Search for the cell housing the specified text and yield its (x, y) center coordinate. 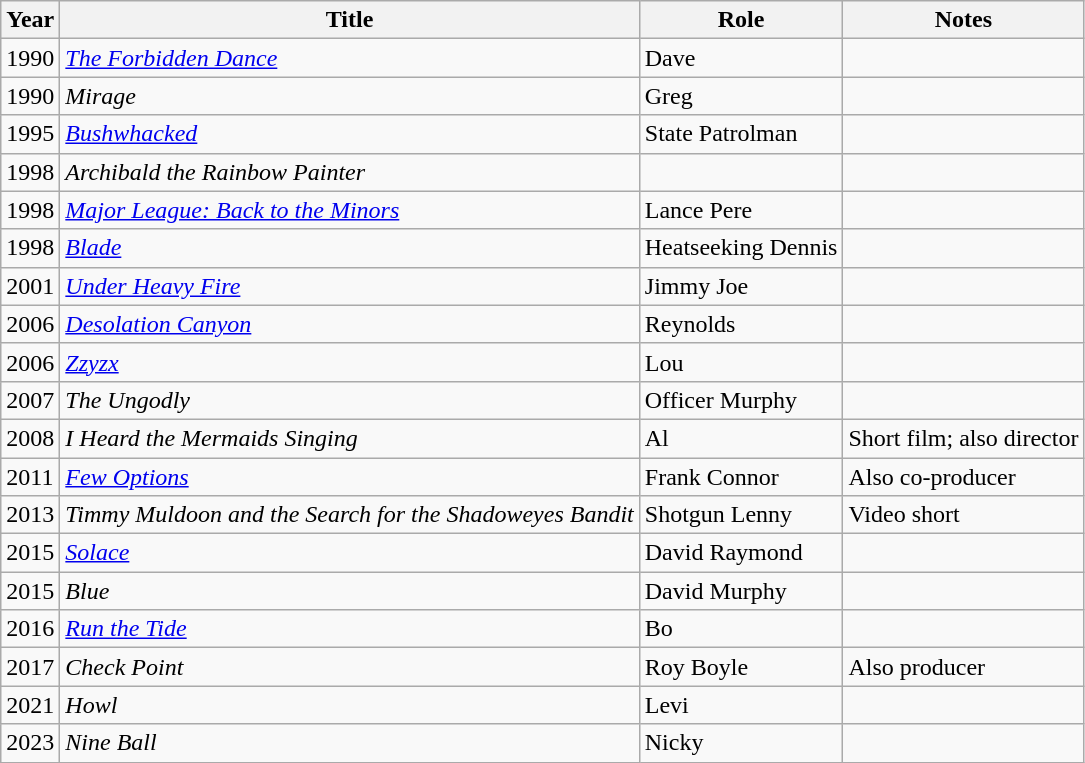
Check Point (350, 667)
Reynolds (741, 324)
Year (30, 20)
Short film; also director (964, 438)
2001 (30, 286)
1995 (30, 134)
I Heard the Mermaids Singing (350, 438)
Archibald the Rainbow Painter (350, 172)
Frank Connor (741, 477)
Desolation Canyon (350, 324)
State Patrolman (741, 134)
The Ungodly (350, 400)
Al (741, 438)
Lance Pere (741, 210)
Role (741, 20)
2021 (30, 705)
2017 (30, 667)
Blade (350, 248)
2008 (30, 438)
Nicky (741, 743)
Shotgun Lenny (741, 515)
2011 (30, 477)
Jimmy Joe (741, 286)
Under Heavy Fire (350, 286)
Few Options (350, 477)
Major League: Back to the Minors (350, 210)
Nine Ball (350, 743)
2013 (30, 515)
Lou (741, 362)
Video short (964, 515)
Dave (741, 58)
David Murphy (741, 591)
Title (350, 20)
Mirage (350, 96)
2007 (30, 400)
Timmy Muldoon and the Search for the Shadoweyes Bandit (350, 515)
David Raymond (741, 553)
Bushwhacked (350, 134)
The Forbidden Dance (350, 58)
Greg (741, 96)
Also producer (964, 667)
2023 (30, 743)
Levi (741, 705)
Also co-producer (964, 477)
Notes (964, 20)
Howl (350, 705)
Heatseeking Dennis (741, 248)
Roy Boyle (741, 667)
Zzyzx (350, 362)
Solace (350, 553)
Blue (350, 591)
Bo (741, 629)
Run the Tide (350, 629)
2016 (30, 629)
Officer Murphy (741, 400)
